Extract the (X, Y) coordinate from the center of the cell holding the provided text.  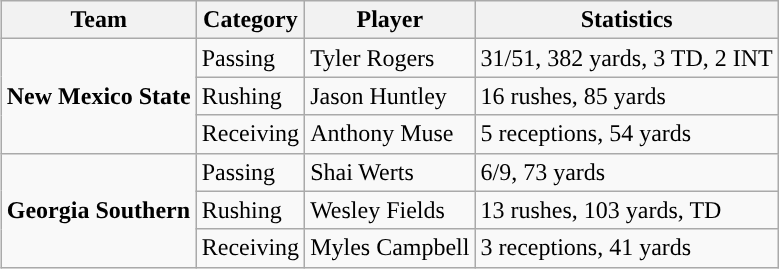
31/51, 382 yards, 3 TD, 2 INT (626, 58)
3 receptions, 41 yards (626, 248)
Statistics (626, 20)
Jason Huntley (390, 96)
Tyler Rogers (390, 58)
6/9, 73 yards (626, 172)
Wesley Fields (390, 210)
5 receptions, 54 yards (626, 134)
Anthony Muse (390, 134)
New Mexico State (98, 96)
Team (98, 20)
16 rushes, 85 yards (626, 96)
Category (250, 20)
Player (390, 20)
13 rushes, 103 yards, TD (626, 210)
Shai Werts (390, 172)
Georgia Southern (98, 210)
Myles Campbell (390, 248)
